Detect which cell encompasses the target text, then output its [x, y] center coordinate. 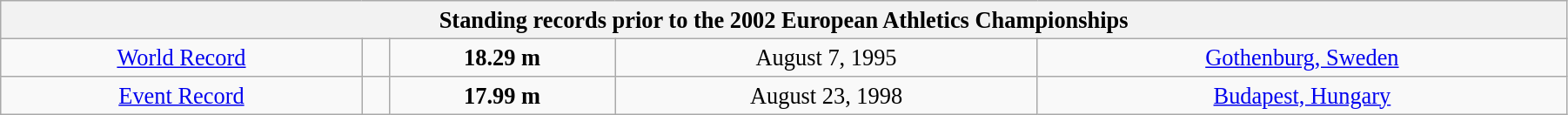
Standing records prior to the 2002 European Athletics Championships [784, 19]
World Record [181, 57]
Budapest, Hungary [1302, 95]
Event Record [181, 95]
August 23, 1998 [827, 95]
August 7, 1995 [827, 57]
Gothenburg, Sweden [1302, 57]
17.99 m [501, 95]
18.29 m [501, 57]
